Capture the cell that displays the provided text and extract its [x, y] central coordinate. 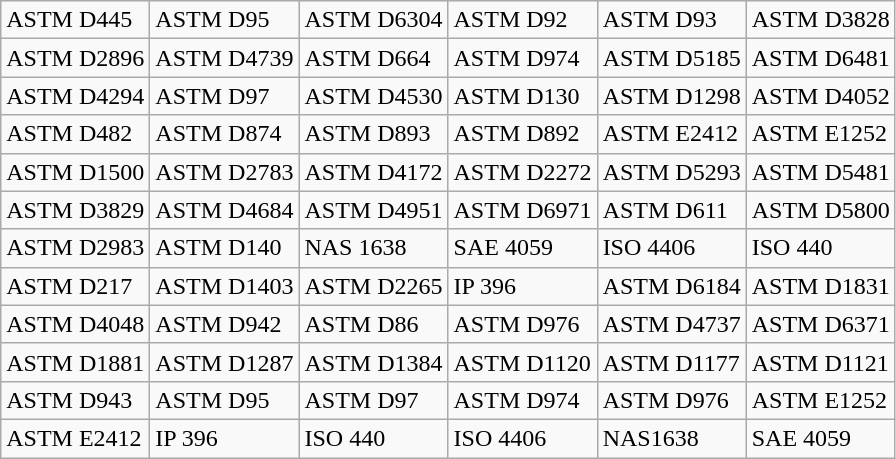
ASTM D1403 [224, 286]
ASTM D6184 [672, 286]
ASTM D1177 [672, 362]
ASTM D943 [76, 400]
ASTM D3828 [820, 20]
ASTM D4684 [224, 210]
ASTM D6371 [820, 324]
ASTM D1298 [672, 96]
ASTM D6971 [522, 210]
ASTM D1121 [820, 362]
ASTM D5293 [672, 172]
ASTM D942 [224, 324]
ASTM D893 [374, 134]
ASTM D1500 [76, 172]
ASTM D2983 [76, 248]
ASTM D5800 [820, 210]
ASTM D892 [522, 134]
ASTM D6481 [820, 58]
ASTM D5481 [820, 172]
ASTM D664 [374, 58]
ASTM D1384 [374, 362]
ASTM D92 [522, 20]
ASTM D874 [224, 134]
ASTM D4737 [672, 324]
ASTM D1120 [522, 362]
ASTM D5185 [672, 58]
ASTM D140 [224, 248]
ASTM D86 [374, 324]
ASTM D4739 [224, 58]
ASTM D611 [672, 210]
ASTM D4294 [76, 96]
ASTM D1831 [820, 286]
ASTM D6304 [374, 20]
ASTM D4048 [76, 324]
ASTM D4530 [374, 96]
ASTM D2783 [224, 172]
ASTM D93 [672, 20]
ASTM D482 [76, 134]
NAS1638 [672, 438]
ASTM D3829 [76, 210]
ASTM D1881 [76, 362]
ASTM D2896 [76, 58]
ASTM D1287 [224, 362]
NAS 1638 [374, 248]
ASTM D130 [522, 96]
ASTM D217 [76, 286]
ASTM D2272 [522, 172]
ASTM D445 [76, 20]
ASTM D4052 [820, 96]
ASTM D2265 [374, 286]
ASTM D4951 [374, 210]
ASTM D4172 [374, 172]
